For the text-containing cell, return its midpoint in [X, Y] coordinate format. 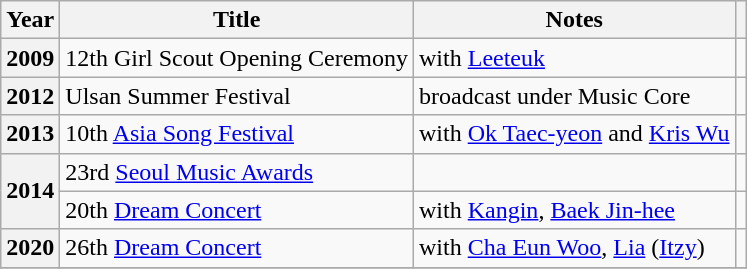
12th Girl Scout Opening Ceremony [237, 58]
with Cha Eun Woo, Lia (Itzy) [574, 248]
2014 [30, 191]
10th Asia Song Festival [237, 134]
with Kangin, Baek Jin-hee [574, 210]
broadcast under Music Core [574, 96]
2012 [30, 96]
2020 [30, 248]
with Ok Taec-yeon and Kris Wu [574, 134]
Title [237, 20]
Ulsan Summer Festival [237, 96]
20th Dream Concert [237, 210]
2009 [30, 58]
Year [30, 20]
23rd Seoul Music Awards [237, 172]
2013 [30, 134]
Notes [574, 20]
26th Dream Concert [237, 248]
with Leeteuk [574, 58]
